For the text-containing cell, return its midpoint in (x, y) coordinate format. 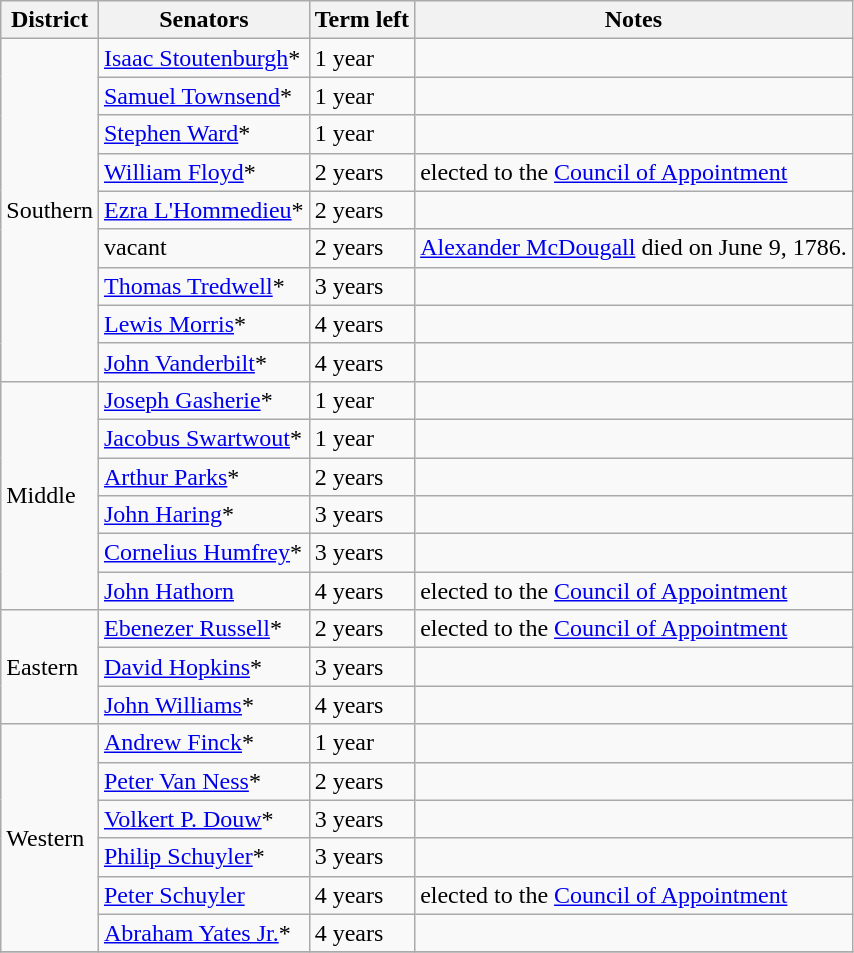
Middle (50, 495)
John Williams* (204, 705)
John Hathorn (204, 591)
Ezra L'Hommedieu* (204, 210)
Thomas Tredwell* (204, 286)
Abraham Yates Jr.* (204, 933)
Stephen Ward* (204, 134)
Arthur Parks* (204, 477)
Jacobus Swartwout* (204, 438)
Philip Schuyler* (204, 857)
Samuel Townsend* (204, 96)
William Floyd* (204, 172)
vacant (204, 248)
Isaac Stoutenburgh* (204, 58)
Western (50, 838)
District (50, 20)
David Hopkins* (204, 667)
Peter Van Ness* (204, 781)
Joseph Gasherie* (204, 400)
Cornelius Humfrey* (204, 553)
Peter Schuyler (204, 895)
Alexander McDougall died on June 9, 1786. (634, 248)
Term left (362, 20)
Southern (50, 210)
Senators (204, 20)
Ebenezer Russell* (204, 629)
Andrew Finck* (204, 743)
Eastern (50, 667)
Notes (634, 20)
Volkert P. Douw* (204, 819)
Lewis Morris* (204, 324)
John Vanderbilt* (204, 362)
John Haring* (204, 515)
